Identify which cell holds the provided text, then report its [x, y] central coordinate. 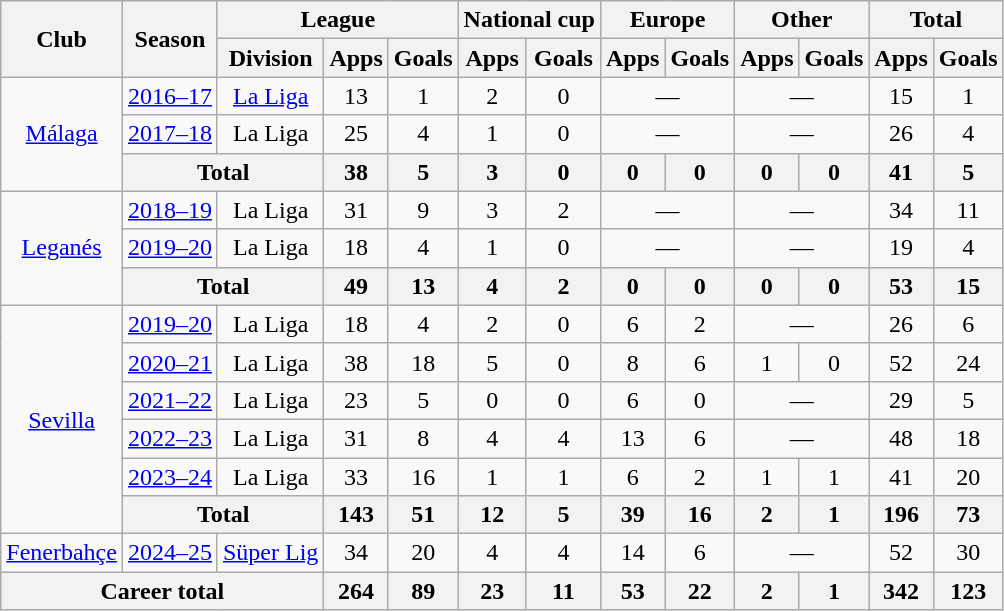
2016–17 [170, 96]
Süper Lig [270, 553]
30 [968, 553]
2021–22 [170, 400]
2020–21 [170, 362]
264 [356, 591]
14 [632, 553]
2018–19 [170, 210]
Other [802, 20]
49 [356, 286]
Leganés [62, 248]
2024–25 [170, 553]
National cup [529, 20]
Division [270, 58]
Sevilla [62, 419]
123 [968, 591]
33 [356, 477]
Season [170, 39]
Europe [667, 20]
Málaga [62, 134]
196 [901, 515]
Fenerbahçe [62, 553]
29 [901, 400]
9 [423, 210]
Career total [162, 591]
24 [968, 362]
39 [632, 515]
2017–18 [170, 134]
12 [492, 515]
143 [356, 515]
Club [62, 39]
89 [423, 591]
73 [968, 515]
League [338, 20]
51 [423, 515]
2022–23 [170, 438]
22 [700, 591]
342 [901, 591]
2023–24 [170, 477]
48 [901, 438]
19 [901, 248]
25 [356, 134]
